Output the (x, y) coordinate of the center of the cell containing the given text.  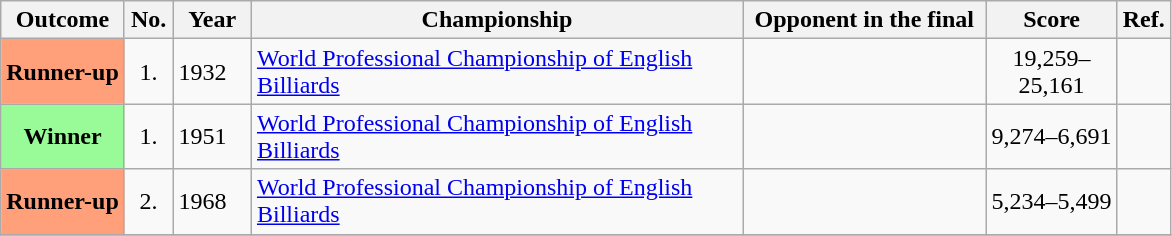
1951 (212, 136)
19,259–25,161 (1052, 72)
1968 (212, 202)
Ref. (1144, 20)
Opponent in the final (864, 20)
Score (1052, 20)
No. (148, 20)
Year (212, 20)
5,234–5,499 (1052, 202)
1932 (212, 72)
Winner (63, 136)
2. (148, 202)
Outcome (63, 20)
Championship (496, 20)
9,274–6,691 (1052, 136)
